For the text-containing cell, return its midpoint in [x, y] coordinate format. 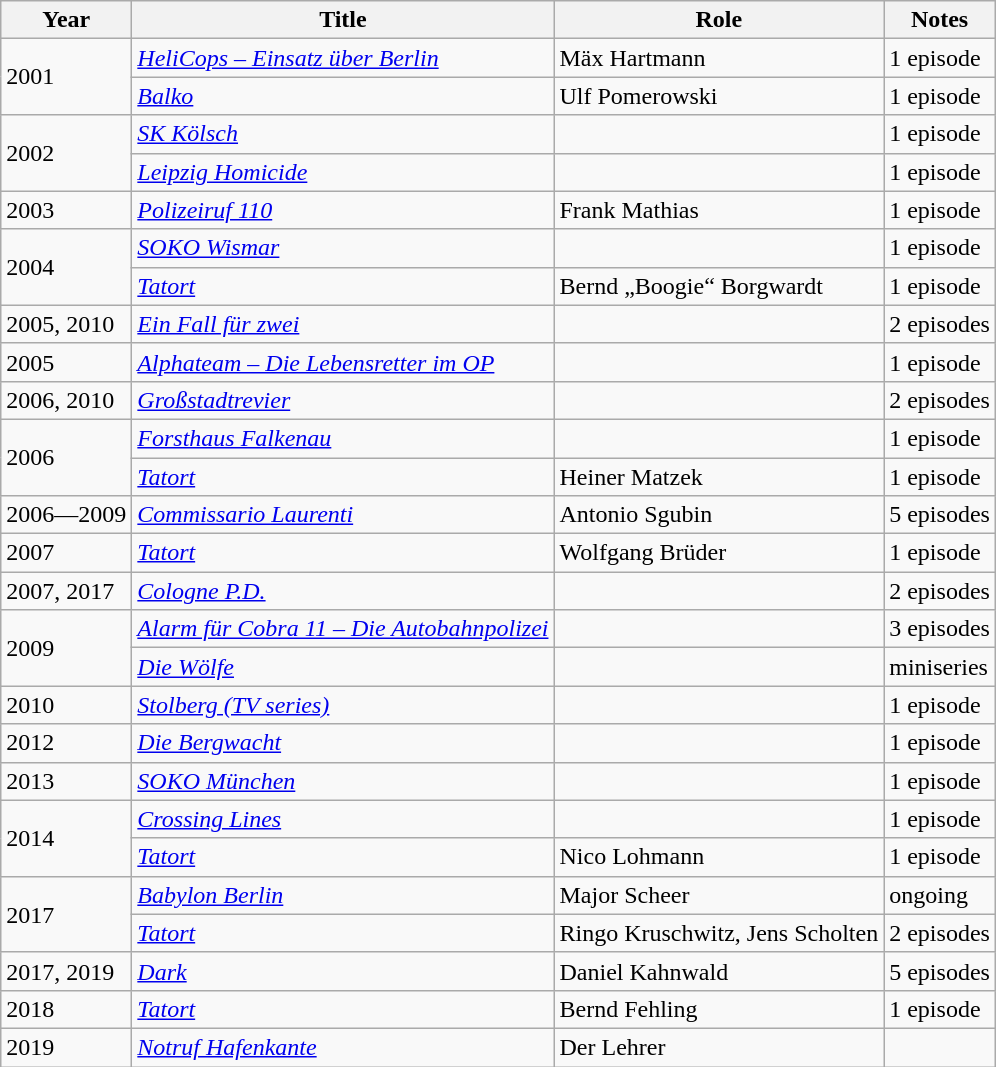
2006—2009 [66, 515]
Ulf Pomerowski [719, 96]
2001 [66, 77]
SOKO München [343, 781]
2005, 2010 [66, 324]
2012 [66, 743]
miniseries [940, 667]
Der Lehrer [719, 1047]
HeliCops – Einsatz über Berlin [343, 58]
Cologne P.D. [343, 591]
2019 [66, 1047]
Alarm für Cobra 11 – Die Autobahnpolizei [343, 629]
2014 [66, 838]
Polizeiruf 110 [343, 210]
2004 [66, 267]
Mäx Hartmann [719, 58]
2007, 2017 [66, 591]
Forsthaus Falkenau [343, 438]
Role [719, 20]
Year [66, 20]
2013 [66, 781]
2003 [66, 210]
Commissario Laurenti [343, 515]
2007 [66, 553]
Daniel Kahnwald [719, 971]
Title [343, 20]
Crossing Lines [343, 819]
Die Bergwacht [343, 743]
2010 [66, 705]
2017, 2019 [66, 971]
Heiner Matzek [719, 477]
ongoing [940, 895]
Großstadtrevier [343, 400]
2009 [66, 648]
Leipzig Homicide [343, 172]
Stolberg (TV series) [343, 705]
2018 [66, 1009]
2006, 2010 [66, 400]
Die Wölfe [343, 667]
3 episodes [940, 629]
SOKO Wismar [343, 248]
Major Scheer [719, 895]
SK Kölsch [343, 134]
2002 [66, 153]
Balko [343, 96]
Babylon Berlin [343, 895]
Frank Mathias [719, 210]
Dark [343, 971]
Bernd Fehling [719, 1009]
Antonio Sgubin [719, 515]
Notruf Hafenkante [343, 1047]
2017 [66, 914]
Ein Fall für zwei [343, 324]
Bernd „Boogie“ Borgwardt [719, 286]
Wolfgang Brüder [719, 553]
Ringo Kruschwitz, Jens Scholten [719, 933]
2005 [66, 362]
Alphateam – Die Lebensretter im OP [343, 362]
2006 [66, 457]
Nico Lohmann [719, 857]
Notes [940, 20]
